Determine the [X, Y] coordinate at the center of the cell enclosing the given text.  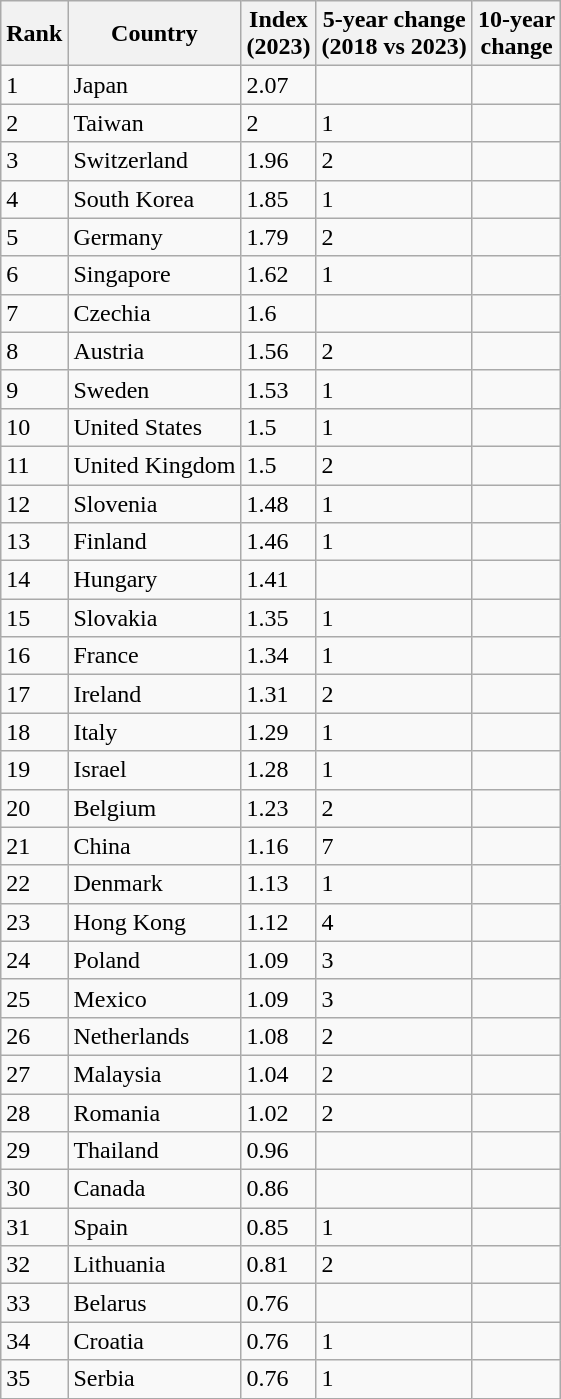
1.31 [278, 694]
1.6 [278, 313]
1.08 [278, 1036]
Romania [154, 1113]
2.07 [278, 85]
Germany [154, 237]
Serbia [154, 1379]
32 [34, 1265]
1.02 [278, 1113]
Austria [154, 351]
Switzerland [154, 161]
12 [34, 503]
Finland [154, 542]
31 [34, 1227]
10 [34, 427]
1.53 [278, 389]
Rank [34, 34]
8 [34, 351]
Ireland [154, 694]
Slovenia [154, 503]
1.28 [278, 770]
0.85 [278, 1227]
United States [154, 427]
Canada [154, 1189]
1.13 [278, 884]
6 [34, 275]
Index(2023) [278, 34]
1.34 [278, 656]
11 [34, 465]
France [154, 656]
24 [34, 960]
20 [34, 808]
1.41 [278, 580]
5-year change(2018 vs 2023) [394, 34]
1.29 [278, 732]
Croatia [154, 1341]
Taiwan [154, 123]
35 [34, 1379]
1.85 [278, 199]
29 [34, 1151]
1.48 [278, 503]
23 [34, 922]
Lithuania [154, 1265]
30 [34, 1189]
1.96 [278, 161]
Denmark [154, 884]
9 [34, 389]
Slovakia [154, 618]
34 [34, 1341]
1.62 [278, 275]
Malaysia [154, 1074]
China [154, 846]
18 [34, 732]
1.23 [278, 808]
25 [34, 998]
15 [34, 618]
27 [34, 1074]
Hungary [154, 580]
0.81 [278, 1265]
South Korea [154, 199]
Italy [154, 732]
Spain [154, 1227]
Belgium [154, 808]
Japan [154, 85]
Belarus [154, 1303]
1.35 [278, 618]
13 [34, 542]
19 [34, 770]
5 [34, 237]
17 [34, 694]
1.16 [278, 846]
Sweden [154, 389]
14 [34, 580]
Poland [154, 960]
Mexico [154, 998]
Israel [154, 770]
0.96 [278, 1151]
Singapore [154, 275]
1.46 [278, 542]
United Kingdom [154, 465]
0.86 [278, 1189]
Country [154, 34]
Netherlands [154, 1036]
Czechia [154, 313]
33 [34, 1303]
1.12 [278, 922]
Hong Kong [154, 922]
10-yearchange [516, 34]
1.04 [278, 1074]
1.56 [278, 351]
16 [34, 656]
1.79 [278, 237]
21 [34, 846]
26 [34, 1036]
28 [34, 1113]
22 [34, 884]
Thailand [154, 1151]
